Search for the cell housing the specified text and yield its [x, y] center coordinate. 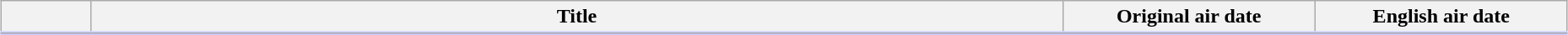
English air date [1441, 17]
Title [577, 17]
Original air date [1188, 17]
